Return the (x, y) coordinate for the center point of the cell that contains the specified text.  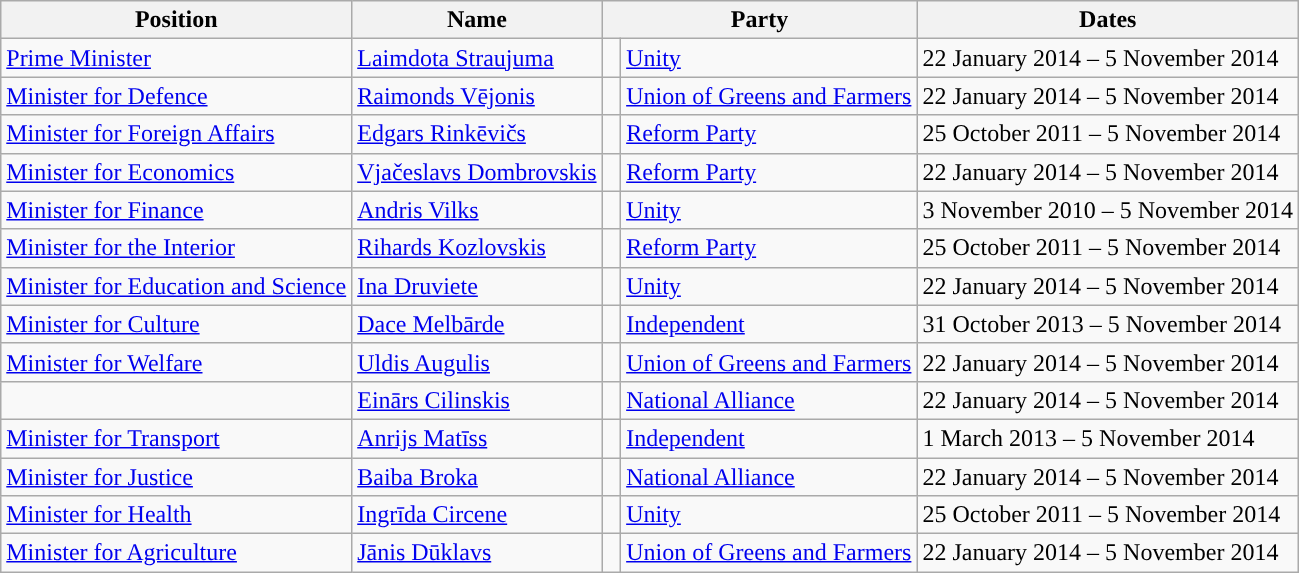
Minister for Economics (176, 172)
Minister for Foreign Affairs (176, 134)
1 March 2013 – 5 November 2014 (1108, 438)
Edgars Rinkēvičs (477, 134)
Party (760, 20)
Rihards Kozlovskis (477, 248)
Name (477, 20)
Minister for Culture (176, 324)
Minister for Health (176, 515)
Baiba Broka (477, 477)
3 November 2010 – 5 November 2014 (1108, 210)
Laimdota Straujuma (477, 58)
31 October 2013 – 5 November 2014 (1108, 324)
Dace Melbārde (477, 324)
Minister for Justice (176, 477)
Einārs Cilinskis (477, 400)
Minister for the Interior (176, 248)
Andris Vilks (477, 210)
Ingrīda Circene (477, 515)
Ina Druviete (477, 286)
Minister for Defence (176, 96)
Dates (1108, 20)
Anrijs Matīss (477, 438)
Prime Minister (176, 58)
Jānis Dūklavs (477, 553)
Raimonds Vējonis (477, 96)
Minister for Agriculture (176, 553)
Minister for Transport (176, 438)
Minister for Education and Science (176, 286)
Vjačeslavs Dombrovskis (477, 172)
Minister for Finance (176, 210)
Position (176, 20)
Uldis Augulis (477, 362)
Minister for Welfare (176, 362)
